Return (x, y) of the center of cell containing provided text 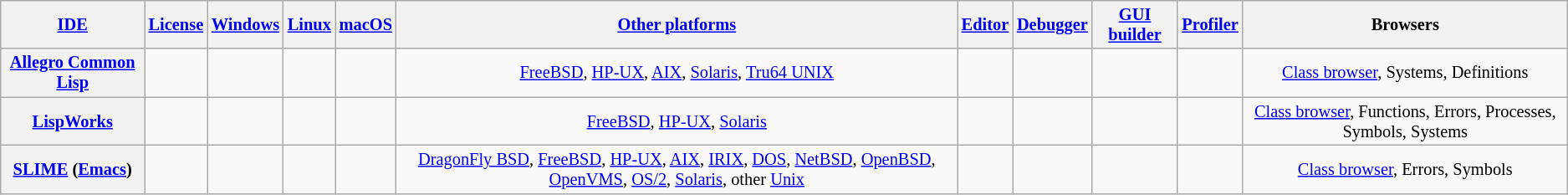
Editor (985, 24)
SLIME (Emacs) (73, 169)
Class browser, Systems, Definitions (1405, 73)
Class browser, Errors, Symbols (1405, 169)
GUI builder (1136, 24)
License (176, 24)
Browsers (1405, 24)
Debugger (1052, 24)
FreeBSD, HP-UX, AIX, Solaris, Tru64 UNIX (677, 73)
DragonFly BSD, FreeBSD, HP-UX, AIX, IRIX, DOS, NetBSD, OpenBSD, OpenVMS, OS/2, Solaris, other Unix (677, 169)
Windows (246, 24)
Allegro Common Lisp (73, 73)
Class browser, Functions, Errors, Processes, Symbols, Systems (1405, 121)
macOS (366, 24)
Other platforms (677, 24)
IDE (73, 24)
Linux (309, 24)
FreeBSD, HP-UX, Solaris (677, 121)
LispWorks (73, 121)
Profiler (1209, 24)
